Identify which cell holds the provided text, then report its (x, y) central coordinate. 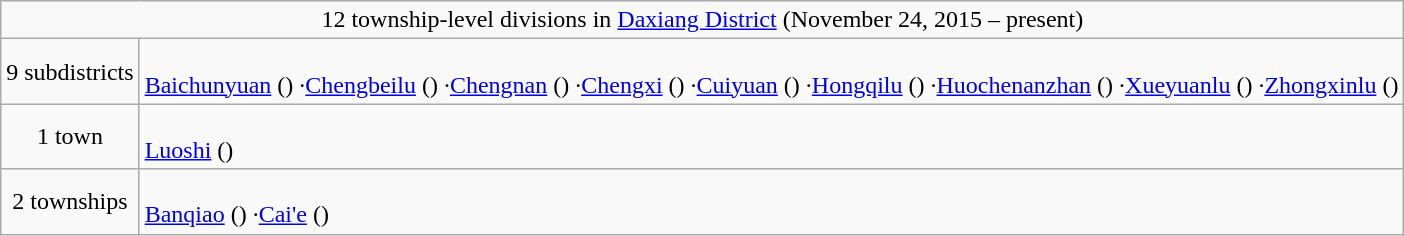
1 town (70, 136)
2 townships (70, 202)
12 township-level divisions in Daxiang District (November 24, 2015 – present) (702, 20)
Baichunyuan () ·Chengbeilu () ·Chengnan () ·Chengxi () ·Cuiyuan () ·Hongqilu () ·Huochenanzhan () ·Xueyuanlu () ·Zhongxinlu () (772, 72)
9 subdistricts (70, 72)
Luoshi () (772, 136)
Banqiao () ·Cai'e () (772, 202)
